Determine the [x, y] coordinate at the center of the cell enclosing the given text.  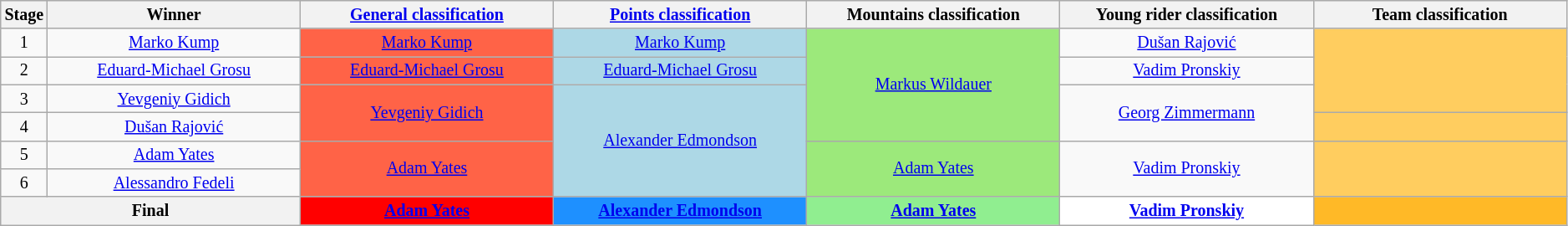
Mountains classification [934, 15]
Points classification [680, 15]
Alessandro Fedeli [174, 182]
Team classification [1440, 15]
6 [24, 182]
Markus Wildauer [934, 85]
General classification [426, 15]
2 [24, 70]
3 [24, 99]
Stage [24, 15]
Winner [174, 15]
Young rider classification [1186, 15]
Final [150, 211]
Georg Zimmermann [1186, 112]
5 [24, 154]
1 [24, 44]
4 [24, 127]
